Detect which cell encompasses the target text, then output its (x, y) center coordinate. 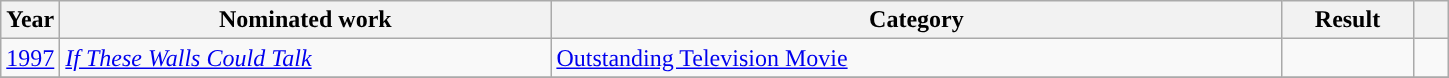
Nominated work (306, 20)
If These Walls Could Talk (306, 58)
1997 (30, 58)
Category (916, 20)
Year (30, 20)
Result (1348, 20)
Outstanding Television Movie (916, 58)
